Identify which cell holds the provided text, then report its (X, Y) central coordinate. 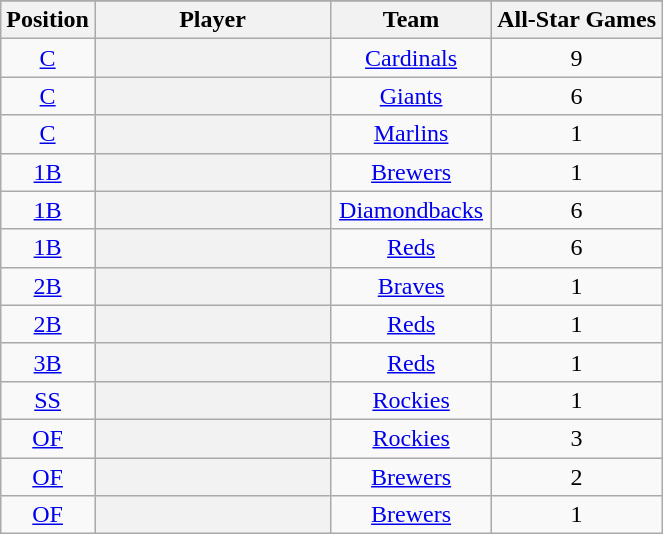
SS (48, 400)
3 (577, 438)
Player (212, 20)
Giants (412, 96)
Cardinals (412, 58)
Position (48, 20)
Marlins (412, 134)
Braves (412, 286)
9 (577, 58)
Diamondbacks (412, 210)
All-Star Games (577, 20)
Team (412, 20)
2 (577, 477)
3B (48, 362)
